Provide the [X, Y] coordinate of the cell's center where the given text is located.  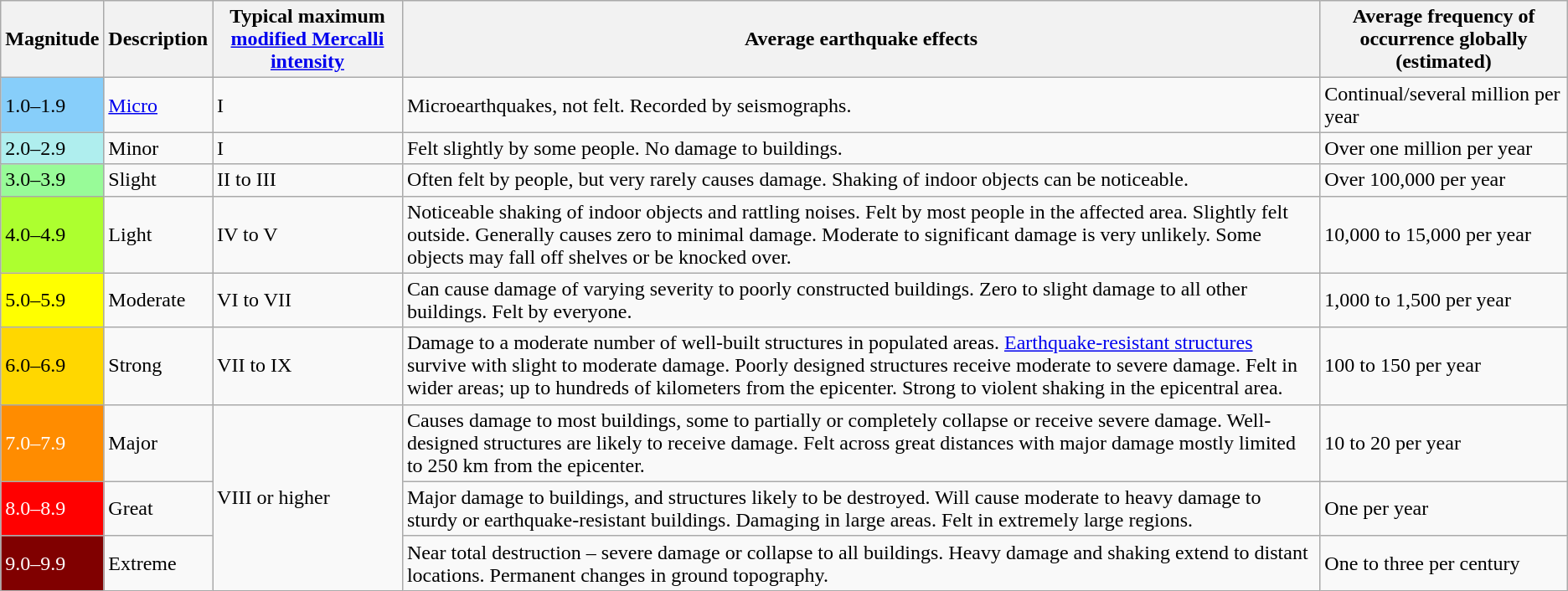
Microearthquakes, not felt. Recorded by seismographs. [861, 105]
5.0–5.9 [52, 300]
Average earthquake effects [861, 39]
7.0–7.9 [52, 443]
Slight [158, 180]
Over one million per year [1444, 148]
One to three per century [1444, 563]
6.0–6.9 [52, 366]
II to III [308, 180]
Light [158, 234]
IV to V [308, 234]
VI to VII [308, 300]
10,000 to 15,000 per year [1444, 234]
Over 100,000 per year [1444, 180]
Moderate [158, 300]
Average frequency of occurrence globally (estimated) [1444, 39]
Description [158, 39]
VIII or higher [308, 497]
Major [158, 443]
3.0–3.9 [52, 180]
1,000 to 1,500 per year [1444, 300]
Continual/several million per year [1444, 105]
4.0–4.9 [52, 234]
1.0–1.9 [52, 105]
Typical maximum modified Mercalli intensity [308, 39]
Great [158, 509]
100 to 150 per year [1444, 366]
Strong [158, 366]
Extreme [158, 563]
2.0–2.9 [52, 148]
8.0–8.9 [52, 509]
Often felt by people, but very rarely causes damage. Shaking of indoor objects can be noticeable. [861, 180]
9.0–9.9 [52, 563]
Felt slightly by some people. No damage to buildings. [861, 148]
10 to 20 per year [1444, 443]
Can cause damage of varying severity to poorly constructed buildings. Zero to slight damage to all other buildings. Felt by everyone. [861, 300]
VII to IX [308, 366]
Micro [158, 105]
Magnitude [52, 39]
One per year [1444, 509]
Minor [158, 148]
